Detect which cell encompasses the target text, then output its (x, y) center coordinate. 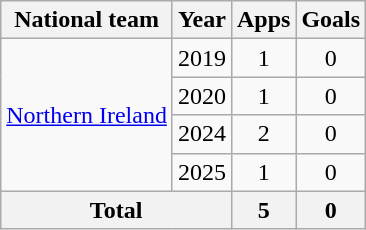
Total (116, 210)
2025 (202, 172)
Northern Ireland (87, 115)
2024 (202, 134)
Apps (263, 20)
Goals (331, 20)
2 (263, 134)
National team (87, 20)
5 (263, 210)
Year (202, 20)
2020 (202, 96)
2019 (202, 58)
